Locate the cell with the specified text and output its [x, y] center coordinate. 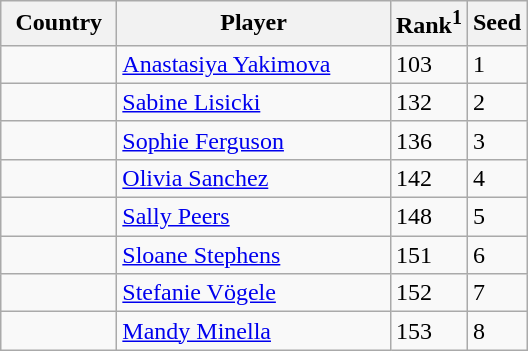
Anastasiya Yakimova [254, 64]
3 [496, 140]
Country [59, 24]
142 [428, 178]
6 [496, 255]
7 [496, 293]
Sabine Lisicki [254, 102]
Sloane Stephens [254, 255]
132 [428, 102]
Sally Peers [254, 217]
Player [254, 24]
2 [496, 102]
151 [428, 255]
Stefanie Vögele [254, 293]
153 [428, 331]
Rank1 [428, 24]
Olivia Sanchez [254, 178]
148 [428, 217]
8 [496, 331]
4 [496, 178]
5 [496, 217]
103 [428, 64]
136 [428, 140]
Sophie Ferguson [254, 140]
Mandy Minella [254, 331]
152 [428, 293]
1 [496, 64]
Seed [496, 24]
